From the cell containing the given text, extract its center point as (X, Y) coordinate. 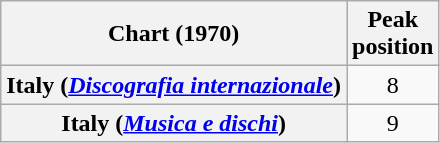
9 (392, 123)
Italy (Musica e dischi) (174, 123)
8 (392, 85)
Chart (1970) (174, 34)
Peakposition (392, 34)
Italy (Discografia internazionale) (174, 85)
